Return the (x, y) coordinate for the center point of the cell that contains the specified text.  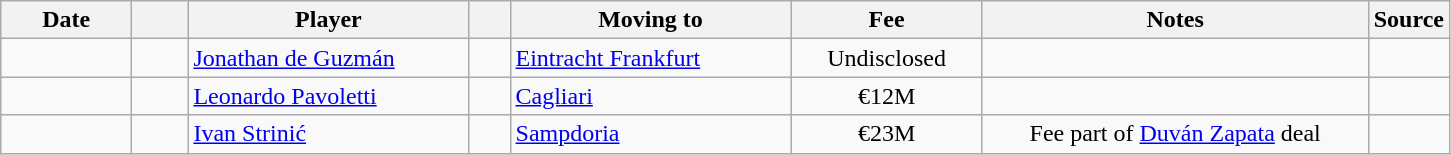
Leonardo Pavoletti (328, 96)
Sampdoria (650, 134)
Fee part of Duván Zapata deal (1175, 134)
€23M (886, 134)
Undisclosed (886, 58)
Date (66, 20)
Ivan Strinić (328, 134)
Player (328, 20)
Eintracht Frankfurt (650, 58)
Source (1408, 20)
€12M (886, 96)
Moving to (650, 20)
Jonathan de Guzmán (328, 58)
Cagliari (650, 96)
Notes (1175, 20)
Fee (886, 20)
